Search for the cell housing the specified text and yield its (X, Y) center coordinate. 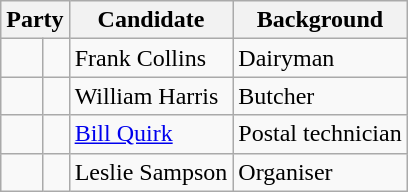
Candidate (151, 20)
Organiser (320, 172)
Bill Quirk (151, 134)
Leslie Sampson (151, 172)
Party (35, 20)
Frank Collins (151, 58)
Dairyman (320, 58)
Postal technician (320, 134)
Butcher (320, 96)
Background (320, 20)
William Harris (151, 96)
